For the text-containing cell, return its midpoint in (X, Y) coordinate format. 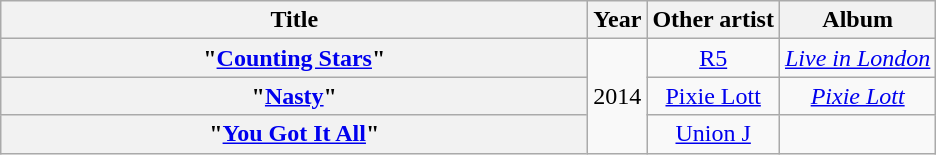
Album (857, 20)
"Counting Stars" (294, 58)
Live in London (857, 58)
Other artist (714, 20)
R5 (714, 58)
Union J (714, 134)
2014 (618, 96)
Year (618, 20)
"You Got It All" (294, 134)
Title (294, 20)
"Nasty" (294, 96)
